Extract the [X, Y] coordinate from the center of the cell holding the provided text.  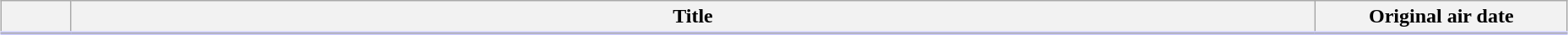
Original air date [1441, 17]
Title [693, 17]
